Find where the given text appears and provide that cell's center as [x, y] coordinate. 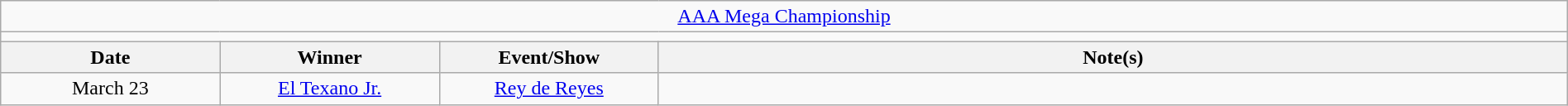
Note(s) [1113, 57]
Event/Show [549, 57]
Winner [329, 57]
AAA Mega Championship [784, 17]
Rey de Reyes [549, 89]
March 23 [111, 89]
Date [111, 57]
El Texano Jr. [329, 89]
